Return the (X, Y) coordinate for the center point of the cell that contains the specified text.  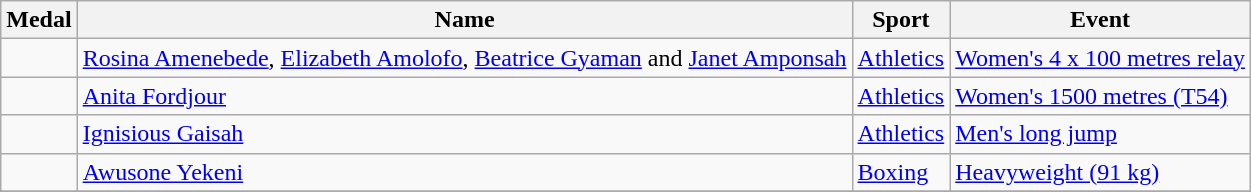
Event (1100, 20)
Men's long jump (1100, 134)
Heavyweight (91 kg) (1100, 172)
Boxing (901, 172)
Sport (901, 20)
Rosina Amenebede, Elizabeth Amolofo, Beatrice Gyaman and Janet Amponsah (464, 58)
Women's 1500 metres (T54) (1100, 96)
Women's 4 x 100 metres relay (1100, 58)
Ignisious Gaisah (464, 134)
Awusone Yekeni (464, 172)
Name (464, 20)
Medal (39, 20)
Anita Fordjour (464, 96)
